Identify which cell holds the provided text, then report its [X, Y] central coordinate. 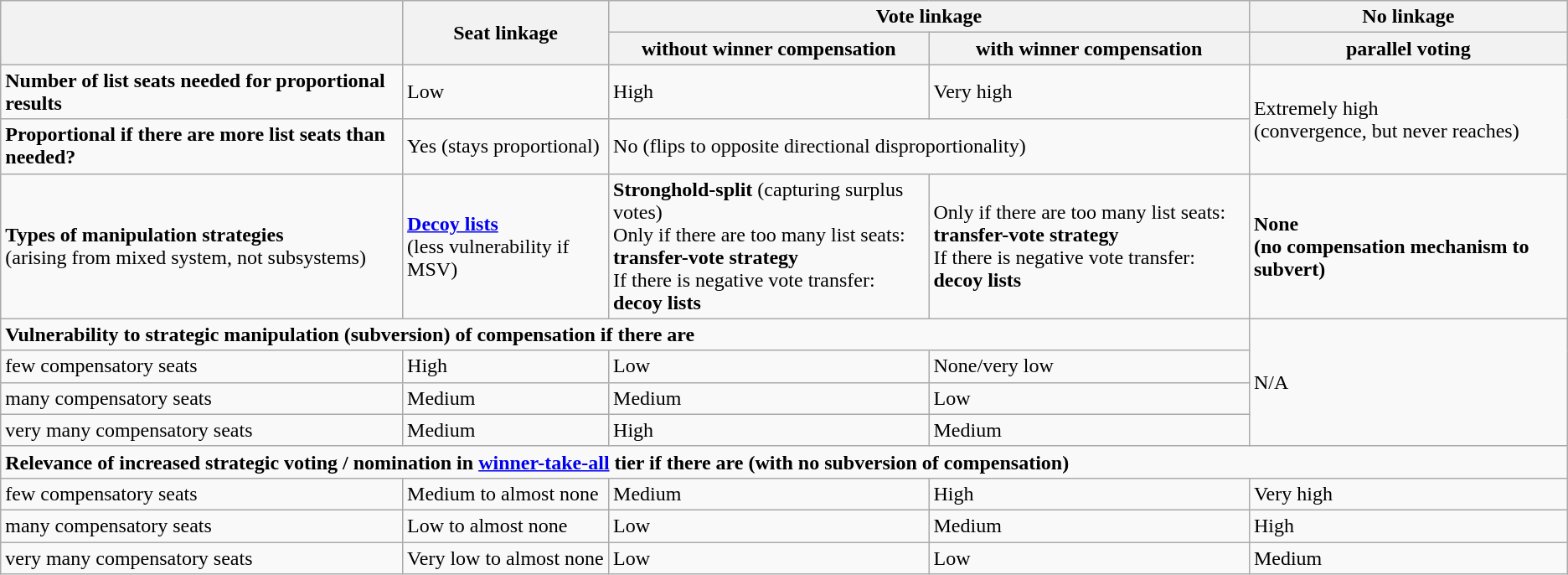
Types of manipulation strategies(arising from mixed system, not subsystems) [202, 246]
Seat linkage [506, 33]
parallel voting [1408, 49]
Stronghold-split (capturing surplus votes)Only if there are too many list seats:transfer-vote strategyIf there is negative vote transfer: decoy lists [769, 246]
Decoy lists(less vulnerability if MSV) [506, 246]
without winner compensation [769, 49]
No linkage [1408, 17]
None(no compensation mechanism to subvert) [1408, 246]
Number of list seats needed for proportional results [202, 92]
Yes (stays proportional) [506, 146]
with winner compensation [1089, 49]
Low to almost none [506, 526]
Medium to almost none [506, 494]
Proportional if there are more list seats than needed? [202, 146]
Vote linkage [930, 17]
Very low to almost none [506, 557]
None/very low [1089, 366]
Extremely high(convergence, but never reaches) [1408, 119]
No (flips to opposite directional disproportionality) [930, 146]
Relevance of increased strategic voting / nomination in winner-take-all tier if there are (with no subversion of compensation) [784, 462]
N/A [1408, 382]
Only if there are too many list seats:transfer-vote strategyIf there is negative vote transfer: decoy lists [1089, 246]
Vulnerability to strategic manipulation (subversion) of compensation if there are [625, 334]
